Output the [x, y] coordinate of the center of the cell containing the given text.  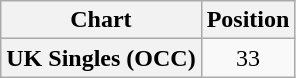
Chart [101, 20]
UK Singles (OCC) [101, 58]
Position [248, 20]
33 [248, 58]
